Return (X, Y) of the center of cell containing provided text 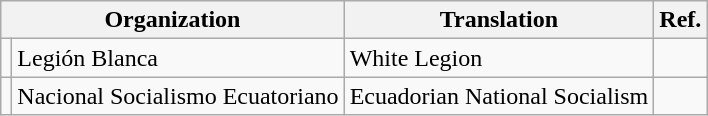
White Legion (499, 58)
Legión Blanca (178, 58)
Nacional Socialismo Ecuatoriano (178, 96)
Translation (499, 20)
Ecuadorian National Socialism (499, 96)
Organization (172, 20)
Ref. (680, 20)
